From the cell containing the given text, extract its center point as [x, y] coordinate. 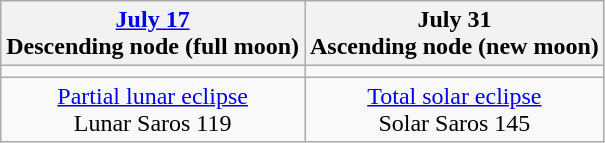
July 31Ascending node (new moon) [454, 34]
Total solar eclipseSolar Saros 145 [454, 110]
July 17Descending node (full moon) [153, 34]
Partial lunar eclipseLunar Saros 119 [153, 110]
